Search for the cell housing the specified text and yield its (x, y) center coordinate. 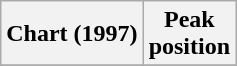
Chart (1997) (72, 34)
Peakposition (189, 34)
